Find where the given text appears and provide that cell's center as (x, y) coordinate. 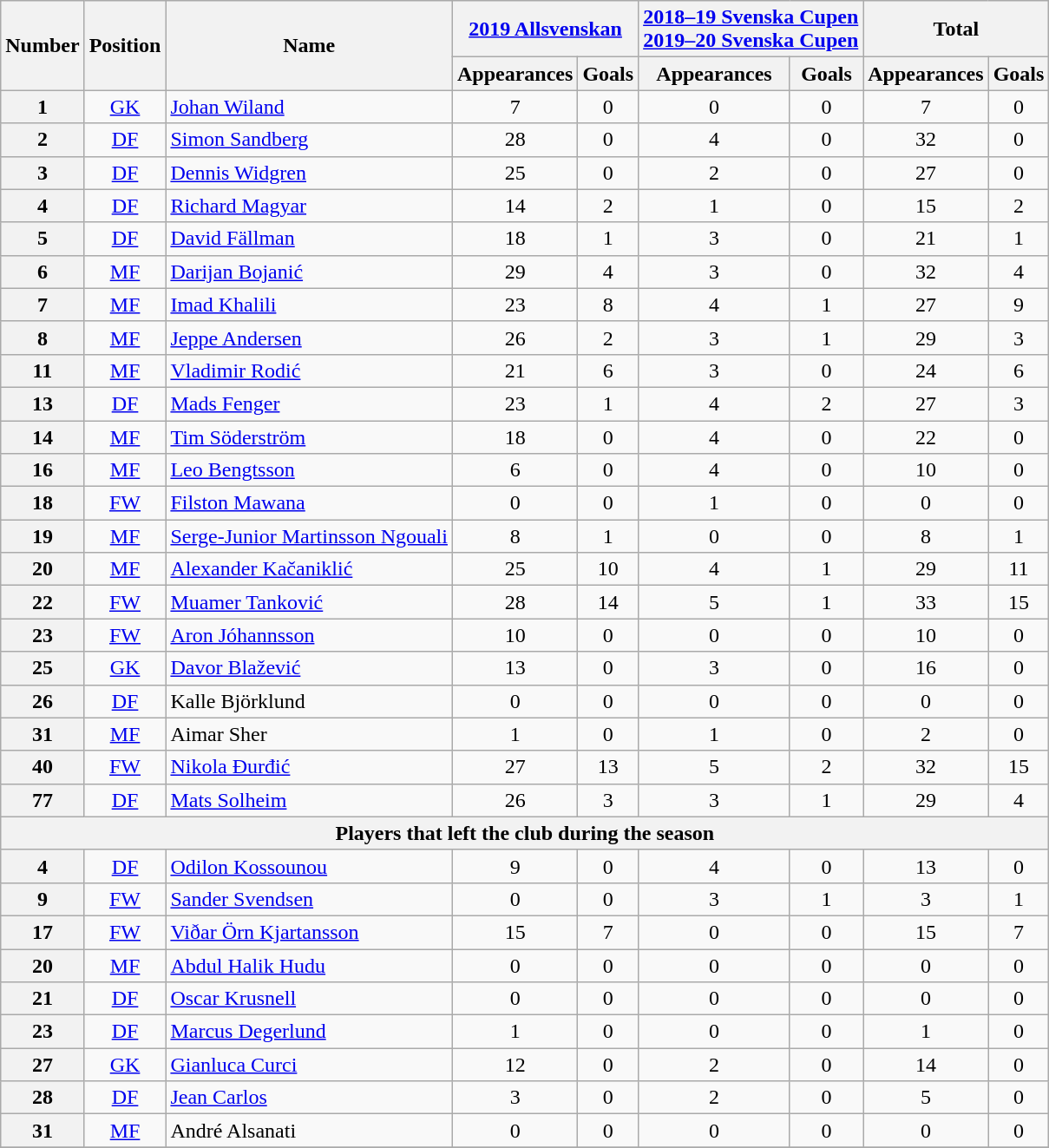
24 (926, 371)
Kalle Björklund (309, 701)
Marcus Degerlund (309, 1032)
Vladimir Rodić (309, 371)
Name (309, 45)
2018–19 Svenska Cupen2019–20 Svenska Cupen (751, 30)
12 (515, 1065)
Mads Fenger (309, 403)
19 (43, 536)
Aron Jóhannsson (309, 635)
Filston Mawana (309, 503)
Mats Solheim (309, 800)
Position (125, 45)
Leo Bengtsson (309, 470)
Dennis Widgren (309, 173)
Richard Magyar (309, 206)
Players that left the club during the season (525, 833)
Oscar Krusnell (309, 999)
Tim Söderström (309, 436)
Jean Carlos (309, 1098)
Muamer Tanković (309, 602)
David Fällman (309, 239)
2019 Allsvenskan (545, 30)
Nikola Đurđić (309, 767)
Aimar Sher (309, 734)
Simon Sandberg (309, 140)
40 (43, 767)
17 (43, 932)
Darijan Bojanić (309, 272)
Johan Wiland (309, 107)
Alexander Kačaniklić (309, 569)
Odilon Kossounou (309, 866)
33 (926, 602)
André Alsanati (309, 1131)
Number (43, 45)
Abdul Halik Hudu (309, 966)
Jeppe Andersen (309, 338)
Viðar Örn Kjartansson (309, 932)
Total (956, 30)
Davor Blažević (309, 668)
Gianluca Curci (309, 1065)
Sander Svendsen (309, 899)
Serge-Junior Martinsson Ngouali (309, 536)
Imad Khalili (309, 305)
77 (43, 800)
